Provide the [x, y] coordinate of the cell's center where the given text is located.  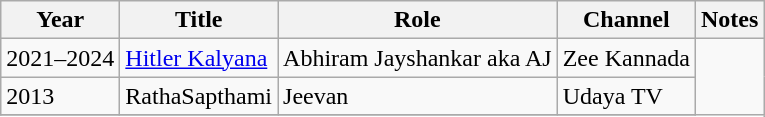
Year [60, 20]
Notes [730, 20]
Channel [626, 20]
Title [199, 20]
2013 [60, 96]
Zee Kannada [626, 58]
2021–2024 [60, 58]
Hitler Kalyana [199, 58]
Abhiram Jayshankar aka AJ [418, 58]
Role [418, 20]
Udaya TV [626, 96]
RathaSapthami [199, 96]
Jeevan [418, 96]
